Detect which cell encompasses the target text, then output its [X, Y] center coordinate. 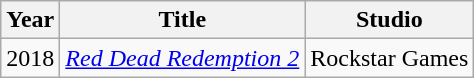
2018 [30, 58]
Red Dead Redemption 2 [182, 58]
Rockstar Games [390, 58]
Year [30, 20]
Title [182, 20]
Studio [390, 20]
